Return [x, y] of the center of cell containing provided text 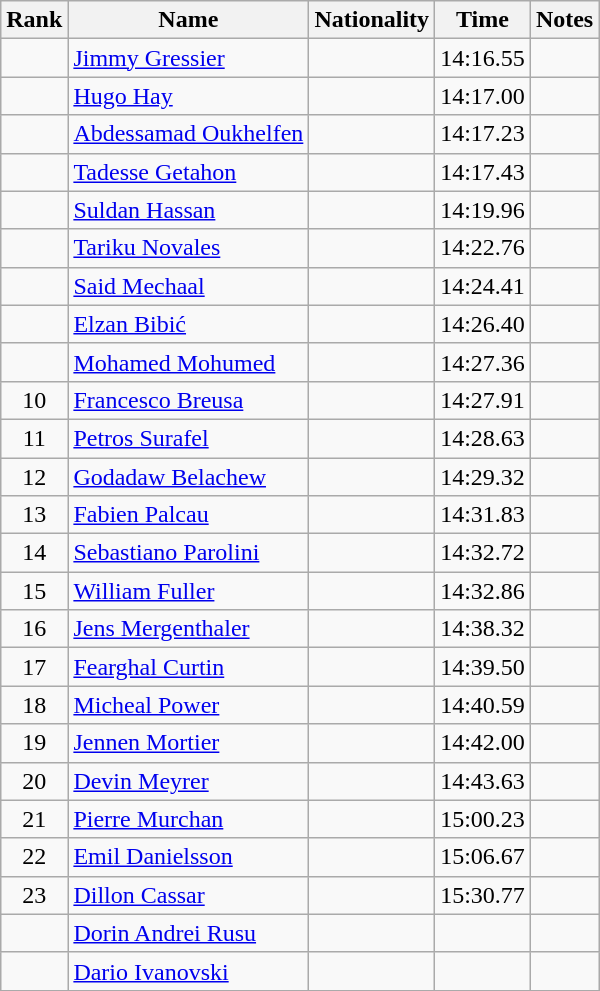
14:38.32 [483, 629]
Hugo Hay [188, 96]
Said Mechaal [188, 286]
13 [34, 515]
14:24.41 [483, 286]
14:17.23 [483, 134]
23 [34, 895]
Time [483, 20]
Fabien Palcau [188, 515]
14:26.40 [483, 324]
Emil Danielsson [188, 857]
Jennen Mortier [188, 743]
15 [34, 591]
14:28.63 [483, 438]
16 [34, 629]
21 [34, 819]
19 [34, 743]
Mohamed Mohumed [188, 362]
Notes [564, 20]
12 [34, 477]
15:06.67 [483, 857]
14:27.91 [483, 400]
14 [34, 553]
18 [34, 705]
Elzan Bibić [188, 324]
Devin Meyrer [188, 781]
20 [34, 781]
14:22.76 [483, 248]
14:32.72 [483, 553]
22 [34, 857]
15:00.23 [483, 819]
Name [188, 20]
14:32.86 [483, 591]
14:17.43 [483, 172]
14:19.96 [483, 210]
Dorin Andrei Rusu [188, 933]
Micheal Power [188, 705]
Dillon Cassar [188, 895]
Godadaw Belachew [188, 477]
14:29.32 [483, 477]
17 [34, 667]
Tadesse Getahon [188, 172]
Petros Surafel [188, 438]
14:27.36 [483, 362]
14:43.63 [483, 781]
Nationality [372, 20]
10 [34, 400]
Pierre Murchan [188, 819]
14:39.50 [483, 667]
Tariku Novales [188, 248]
Abdessamad Oukhelfen [188, 134]
11 [34, 438]
14:17.00 [483, 96]
Jimmy Gressier [188, 58]
Francesco Breusa [188, 400]
Fearghal Curtin [188, 667]
14:40.59 [483, 705]
15:30.77 [483, 895]
Rank [34, 20]
Sebastiano Parolini [188, 553]
14:42.00 [483, 743]
14:16.55 [483, 58]
Suldan Hassan [188, 210]
Dario Ivanovski [188, 971]
14:31.83 [483, 515]
Jens Mergenthaler [188, 629]
William Fuller [188, 591]
